From the cell containing the given text, extract its center point as [X, Y] coordinate. 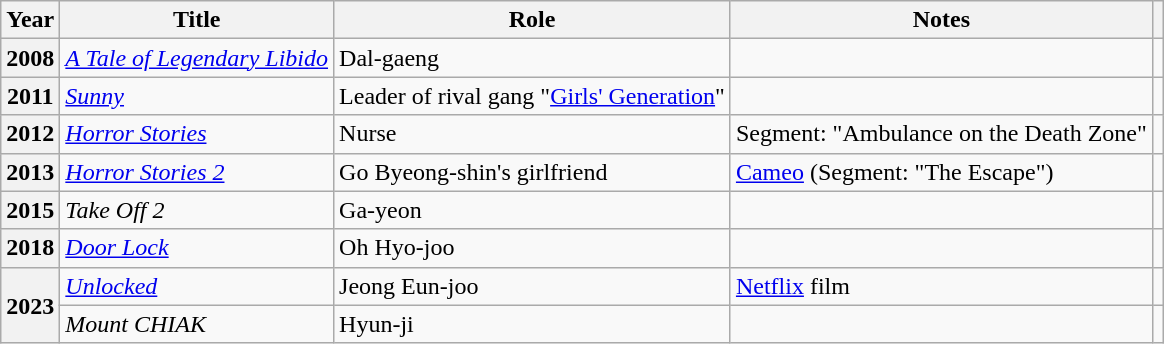
Hyun-ji [532, 324]
2011 [30, 96]
Go Byeong-shin's girlfriend [532, 172]
Year [30, 20]
2012 [30, 134]
Take Off 2 [197, 210]
Leader of rival gang "Girls' Generation" [532, 96]
Horror Stories [197, 134]
Ga-yeon [532, 210]
Segment: "Ambulance on the Death Zone" [941, 134]
Horror Stories 2 [197, 172]
2013 [30, 172]
Notes [941, 20]
2015 [30, 210]
Title [197, 20]
2008 [30, 58]
Door Lock [197, 248]
A Tale of Legendary Libido [197, 58]
Jeong Eun-joo [532, 286]
Unlocked [197, 286]
Sunny [197, 96]
Mount CHIAK [197, 324]
Dal-gaeng [532, 58]
Cameo (Segment: "The Escape") [941, 172]
Nurse [532, 134]
Netflix film [941, 286]
Oh Hyo-joo [532, 248]
Role [532, 20]
2018 [30, 248]
2023 [30, 305]
